Provide the [X, Y] coordinate of the cell's center where the given text is located.  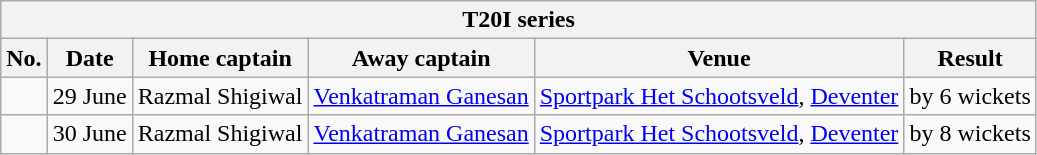
Away captain [421, 58]
Date [90, 58]
Venue [719, 58]
30 June [90, 134]
by 8 wickets [970, 134]
No. [24, 58]
Result [970, 58]
29 June [90, 96]
T20I series [519, 20]
by 6 wickets [970, 96]
Home captain [220, 58]
